Output the [x, y] coordinate of the center of the cell containing the given text.  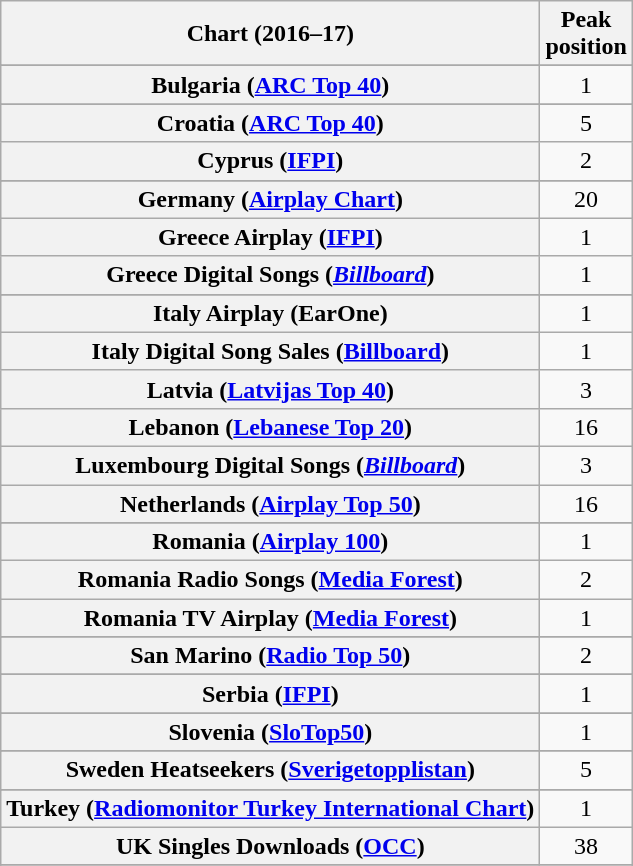
Germany (Airplay Chart) [270, 199]
Chart (2016–17) [270, 34]
UK Singles Downloads (OCC) [270, 846]
20 [586, 199]
Romania Radio Songs (Media Forest) [270, 580]
Romania TV Airplay (Media Forest) [270, 618]
Romania (Airplay 100) [270, 542]
Peakposition [586, 34]
Turkey (Radiomonitor Turkey International Chart) [270, 808]
Greece Airplay (IFPI) [270, 237]
Cyprus (IFPI) [270, 161]
Latvia (Latvijas Top 40) [270, 389]
Greece Digital Songs (Billboard) [270, 275]
Croatia (ARC Top 40) [270, 123]
Sweden Heatseekers (Sverigetopplistan) [270, 770]
38 [586, 846]
San Marino (Radio Top 50) [270, 656]
Slovenia (SloTop50) [270, 732]
Italy Digital Song Sales (Billboard) [270, 351]
Bulgaria (ARC Top 40) [270, 85]
Luxembourg Digital Songs (Billboard) [270, 465]
Netherlands (Airplay Top 50) [270, 503]
Lebanon (Lebanese Top 20) [270, 427]
Serbia (IFPI) [270, 694]
Italy Airplay (EarOne) [270, 313]
